Pinpoint the cell where the given text exists, returning its [x, y] midpoint coordinate. 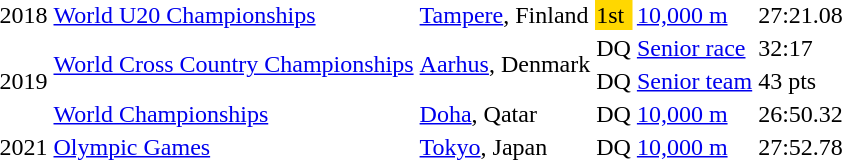
1st [614, 15]
World U20 Championships [234, 15]
World Championships [234, 114]
Aarhus, Denmark [505, 64]
Tampere, Finland [505, 15]
Senior team [694, 81]
Senior race [694, 48]
Doha, Qatar [505, 114]
World Cross Country Championships [234, 64]
